Find where the given text appears and provide that cell's center as [X, Y] coordinate. 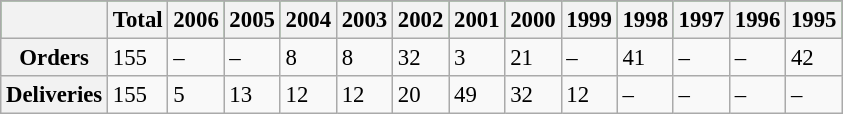
42 [814, 58]
13 [252, 95]
Deliveries [54, 95]
2003 [364, 20]
21 [533, 58]
1999 [589, 20]
5 [196, 95]
20 [421, 95]
2000 [533, 20]
Orders [54, 58]
49 [477, 95]
3 [477, 58]
2006 [196, 20]
2005 [252, 20]
Total [138, 20]
1998 [645, 20]
1995 [814, 20]
2001 [477, 20]
41 [645, 58]
2002 [421, 20]
1997 [701, 20]
2004 [308, 20]
1996 [757, 20]
